Return the [X, Y] coordinate for the center point of the cell that contains the specified text.  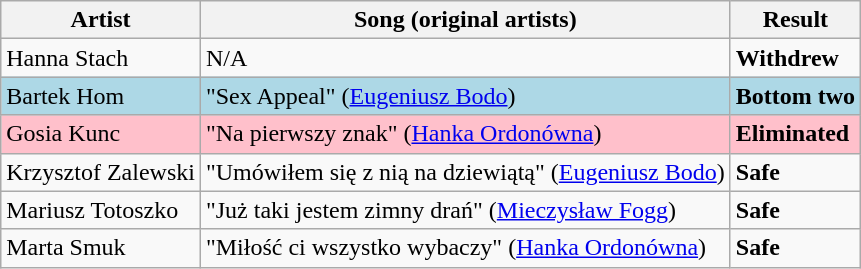
Eliminated [795, 134]
Marta Smuk [101, 248]
Gosia Kunc [101, 134]
N/A [465, 58]
Withdrew [795, 58]
"Na pierwszy znak" (Hanka Ordonówna) [465, 134]
"Miłość ci wszystko wybaczy" (Hanka Ordonówna) [465, 248]
Bartek Hom [101, 96]
"Umówiłem się z nią na dziewiątą" (Eugeniusz Bodo) [465, 172]
Bottom two [795, 96]
Hanna Stach [101, 58]
Artist [101, 20]
"Już taki jestem zimny drań" (Mieczysław Fogg) [465, 210]
Mariusz Totoszko [101, 210]
Song (original artists) [465, 20]
"Sex Appeal" (Eugeniusz Bodo) [465, 96]
Result [795, 20]
Krzysztof Zalewski [101, 172]
